Pinpoint the cell where the given text exists, returning its (x, y) midpoint coordinate. 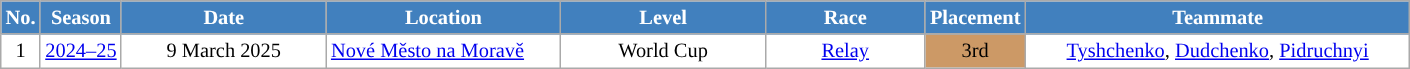
Nové Město na Moravě (444, 51)
Season (80, 17)
Placement (975, 17)
No. (21, 17)
9 March 2025 (224, 51)
1 (21, 51)
3rd (975, 51)
Teammate (1218, 17)
2024–25 (80, 51)
Location (444, 17)
World Cup (664, 51)
Tyshchenko, Dudchenko, Pidruchnyi (1218, 51)
Level (664, 17)
Race (845, 17)
Date (224, 17)
Relay (845, 51)
